Extract the (x, y) coordinate from the center of the cell holding the provided text.  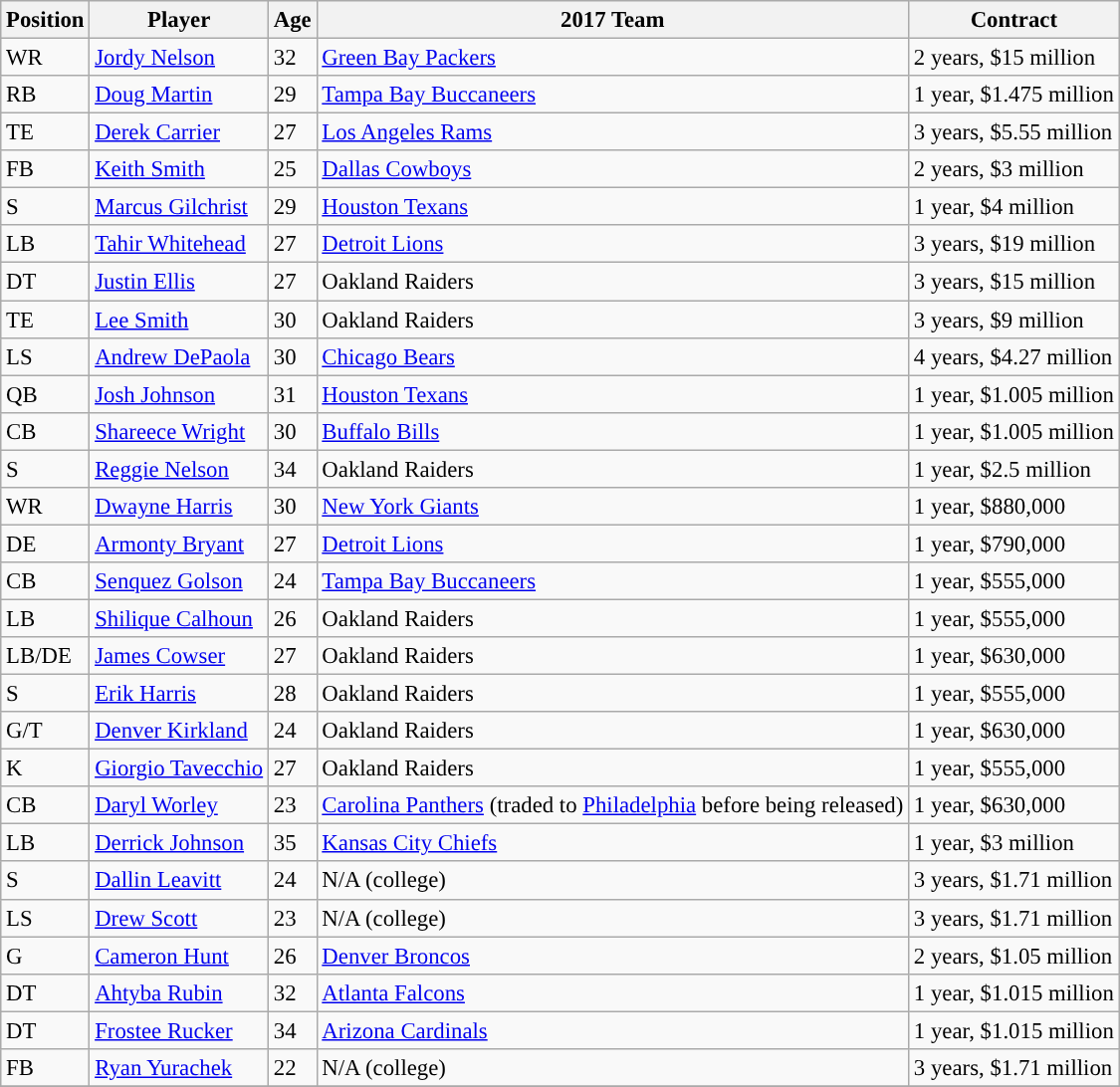
Derek Carrier (179, 132)
Ryan Yurachek (179, 1068)
1 year, $4 million (1014, 207)
Shilique Calhoun (179, 618)
35 (293, 843)
Reggie Nelson (179, 469)
Arizona Cardinals (613, 1030)
Marcus Gilchrist (179, 207)
Drew Scott (179, 918)
James Cowser (179, 656)
4 years, $4.27 million (1014, 356)
3 years, $15 million (1014, 282)
Kansas City Chiefs (613, 843)
2 years, $3 million (1014, 169)
Dallas Cowboys (613, 169)
2 years, $15 million (1014, 58)
Shareece Wright (179, 431)
Cameron Hunt (179, 956)
3 years, $9 million (1014, 320)
RB (46, 95)
Lee Smith (179, 320)
K (46, 768)
G (46, 956)
Dallin Leavitt (179, 881)
New York Giants (613, 507)
Contract (1014, 20)
Ahtyba Rubin (179, 992)
Buffalo Bills (613, 431)
Denver Kirkland (179, 731)
Player (179, 20)
1 year, $1.475 million (1014, 95)
Doug Martin (179, 95)
1 year, $3 million (1014, 843)
Age (293, 20)
Position (46, 20)
1 year, $880,000 (1014, 507)
Chicago Bears (613, 356)
G/T (46, 731)
Erik Harris (179, 694)
Armonty Bryant (179, 543)
31 (293, 394)
Dwayne Harris (179, 507)
Andrew DePaola (179, 356)
1 year, $790,000 (1014, 543)
2 years, $1.05 million (1014, 956)
Frostee Rucker (179, 1030)
Daryl Worley (179, 805)
Tahir Whitehead (179, 244)
Green Bay Packers (613, 58)
Jordy Nelson (179, 58)
2017 Team (613, 20)
22 (293, 1068)
25 (293, 169)
LB/DE (46, 656)
Denver Broncos (613, 956)
Carolina Panthers (traded to Philadelphia before being released) (613, 805)
Senquez Golson (179, 581)
Derrick Johnson (179, 843)
3 years, $19 million (1014, 244)
1 year, $2.5 million (1014, 469)
Atlanta Falcons (613, 992)
Los Angeles Rams (613, 132)
QB (46, 394)
3 years, $5.55 million (1014, 132)
28 (293, 694)
Josh Johnson (179, 394)
Giorgio Tavecchio (179, 768)
Keith Smith (179, 169)
DE (46, 543)
Justin Ellis (179, 282)
